Locate the cell with the specified text and output its [X, Y] center coordinate. 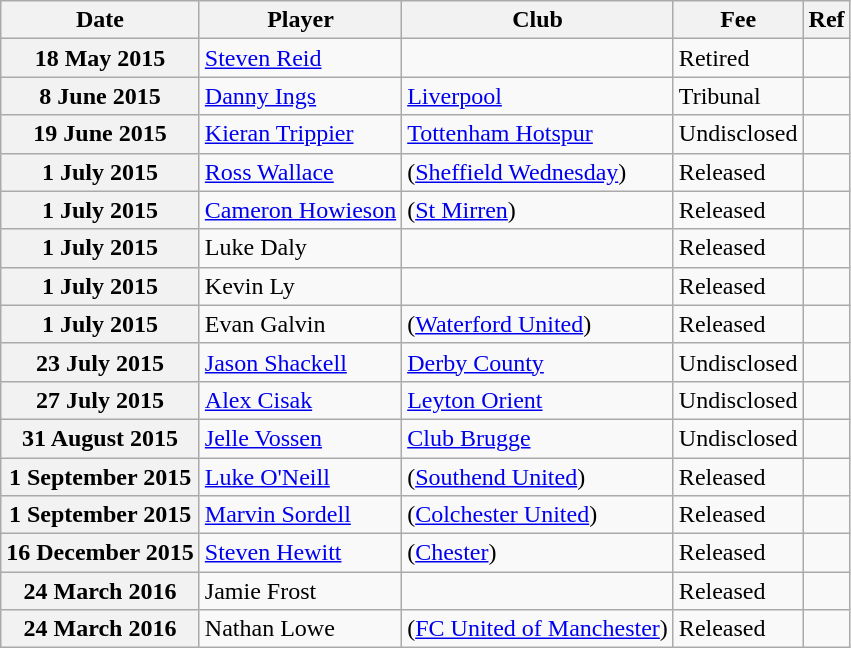
(FC United of Manchester) [538, 629]
Luke Daly [300, 248]
Nathan Lowe [300, 629]
Danny Ings [300, 96]
8 June 2015 [100, 96]
Jelle Vossen [300, 438]
31 August 2015 [100, 438]
Alex Cisak [300, 400]
Steven Hewitt [300, 553]
Retired [738, 58]
Club Brugge [538, 438]
Derby County [538, 362]
Jamie Frost [300, 591]
Tottenham Hotspur [538, 134]
Leyton Orient [538, 400]
Steven Reid [300, 58]
Kieran Trippier [300, 134]
Luke O'Neill [300, 477]
Ross Wallace [300, 172]
Marvin Sordell [300, 515]
23 July 2015 [100, 362]
18 May 2015 [100, 58]
16 December 2015 [100, 553]
Jason Shackell [300, 362]
Tribunal [738, 96]
Date [100, 20]
27 July 2015 [100, 400]
Evan Galvin [300, 324]
Kevin Ly [300, 286]
(Southend United) [538, 477]
Fee [738, 20]
Liverpool [538, 96]
(Chester) [538, 553]
19 June 2015 [100, 134]
Ref [826, 20]
Club [538, 20]
Player [300, 20]
Cameron Howieson [300, 210]
(Waterford United) [538, 324]
(St Mirren) [538, 210]
(Sheffield Wednesday) [538, 172]
(Colchester United) [538, 515]
